Return the (X, Y) coordinate for the center point of the cell that contains the specified text.  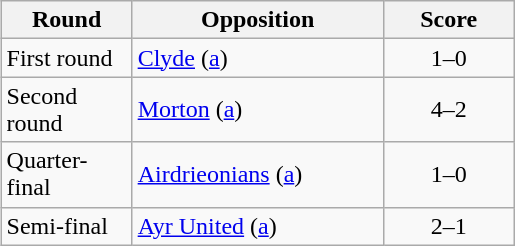
Ayr United (a) (258, 226)
Round (66, 20)
Morton (a) (258, 110)
Clyde (a) (258, 58)
4–2 (448, 110)
2–1 (448, 226)
Airdrieonians (a) (258, 174)
First round (66, 58)
Semi-final (66, 226)
Opposition (258, 20)
Second round (66, 110)
Score (448, 20)
Quarter-final (66, 174)
